Locate the cell with the specified text and output its (x, y) center coordinate. 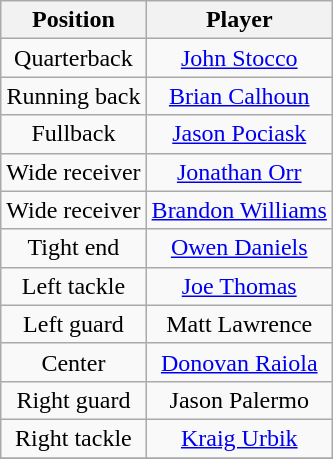
Right tackle (74, 438)
Matt Lawrence (239, 324)
Joe Thomas (239, 286)
Jonathan Orr (239, 172)
Right guard (74, 400)
Kraig Urbik (239, 438)
Left guard (74, 324)
Brian Calhoun (239, 96)
Donovan Raiola (239, 362)
Jason Pociask (239, 134)
Position (74, 20)
Left tackle (74, 286)
Fullback (74, 134)
Tight end (74, 248)
John Stocco (239, 58)
Center (74, 362)
Running back (74, 96)
Brandon Williams (239, 210)
Owen Daniels (239, 248)
Player (239, 20)
Quarterback (74, 58)
Jason Palermo (239, 400)
